Return the [X, Y] coordinate for the center point of the cell that contains the specified text.  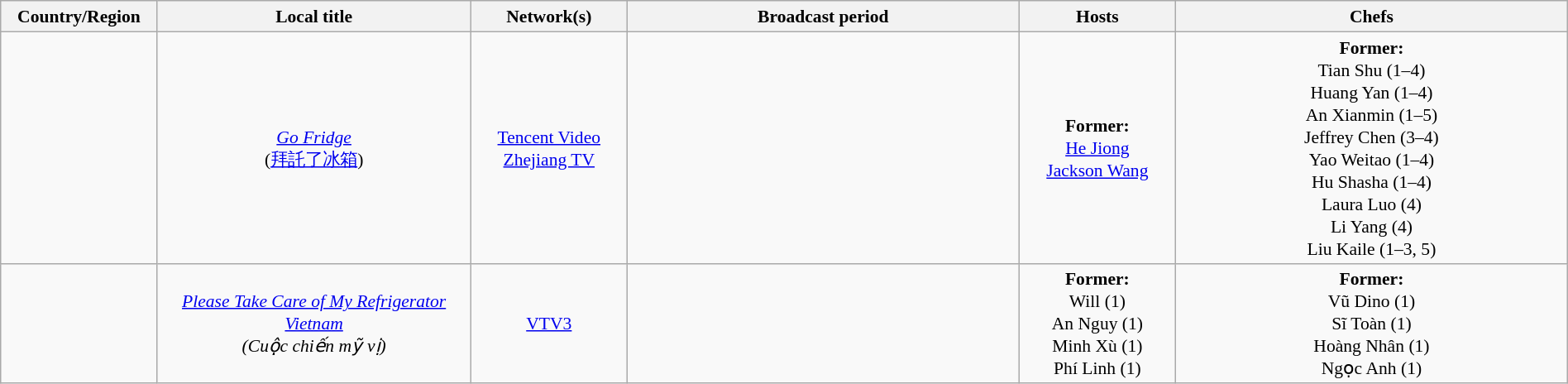
Hosts [1097, 17]
Please Take Care of My Refrigerator Vietnam(Cuộc chiến mỹ vị) [314, 323]
Chefs [1372, 17]
Country/Region [79, 17]
VTV3 [549, 323]
Broadcast period [824, 17]
Tencent VideoZhejiang TV [549, 147]
Former:He Jiong Jackson Wang [1097, 147]
Former: Vũ Dino (1)Sĩ Toàn (1)Hoàng Nhân (1)Ngọc Anh (1) [1372, 323]
Go Fridge(拜託了冰箱) [314, 147]
Network(s) [549, 17]
Former: Will (1)An Nguy (1)Minh Xù (1)Phí Linh (1) [1097, 323]
Former:Tian Shu (1–4)Huang Yan (1–4)An Xianmin (1–5) Jeffrey Chen (3–4)Yao Weitao (1–4)Hu Shasha (1–4)Laura Luo (4)Li Yang (4)Liu Kaile (1–3, 5) [1372, 147]
Local title [314, 17]
